Scan for the cell matching the given text and deliver its (X, Y) coordinate at center. 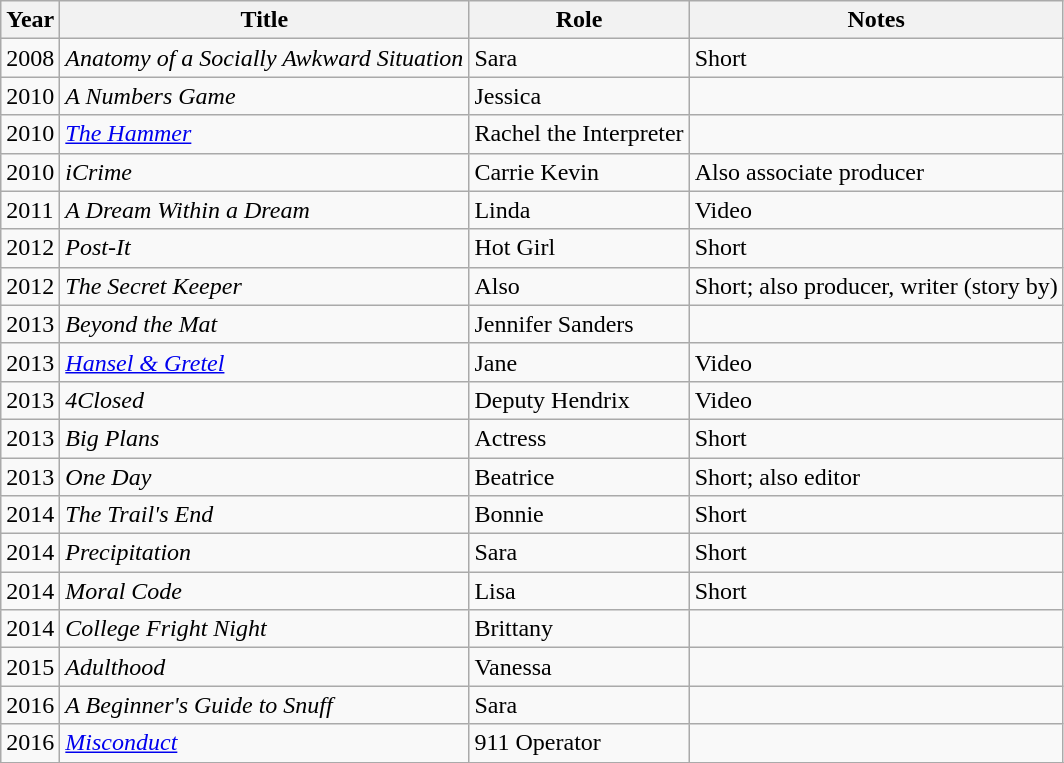
2008 (30, 58)
Bonnie (579, 515)
2015 (30, 667)
Hansel & Gretel (264, 362)
Anatomy of a Socially Awkward Situation (264, 58)
iCrime (264, 172)
2011 (30, 210)
Linda (579, 210)
Deputy Hendrix (579, 400)
4Closed (264, 400)
Notes (876, 20)
One Day (264, 477)
Jane (579, 362)
Also (579, 286)
Beatrice (579, 477)
Role (579, 20)
Precipitation (264, 553)
Misconduct (264, 743)
Lisa (579, 591)
College Fright Night (264, 629)
The Secret Keeper (264, 286)
The Hammer (264, 134)
A Beginner's Guide to Snuff (264, 705)
Carrie Kevin (579, 172)
Title (264, 20)
A Numbers Game (264, 96)
Moral Code (264, 591)
Big Plans (264, 438)
Beyond the Mat (264, 324)
Post-It (264, 248)
The Trail's End (264, 515)
Jessica (579, 96)
Adulthood (264, 667)
Actress (579, 438)
Rachel the Interpreter (579, 134)
Brittany (579, 629)
Jennifer Sanders (579, 324)
Year (30, 20)
A Dream Within a Dream (264, 210)
Short; also producer, writer (story by) (876, 286)
Vanessa (579, 667)
Short; also editor (876, 477)
Hot Girl (579, 248)
911 Operator (579, 743)
Also associate producer (876, 172)
